Locate the cell with the specified text and output its [x, y] center coordinate. 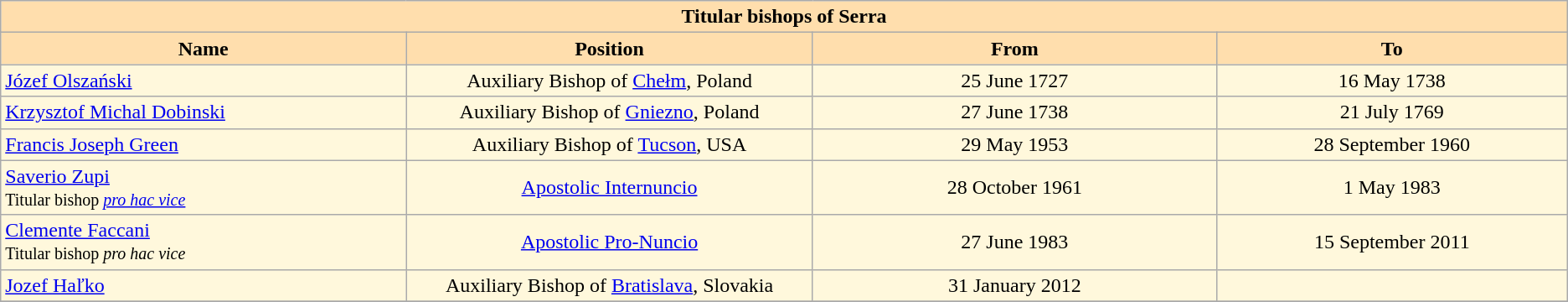
From [1014, 49]
Krzysztof Michal Dobinski [204, 112]
21 July 1769 [1392, 112]
Position [610, 49]
31 January 2012 [1014, 285]
To [1392, 49]
Auxiliary Bishop of Tucson, USA [610, 144]
1 May 1983 [1392, 188]
Auxiliary Bishop of Chełm, Poland [610, 81]
16 May 1738 [1392, 81]
28 October 1961 [1014, 188]
27 June 1738 [1014, 112]
Titular bishops of Serra [784, 17]
Apostolic Internuncio [610, 188]
Saverio ZupiTitular bishop pro hac vice [204, 188]
Clemente FaccaniTitular bishop pro hac vice [204, 242]
15 September 2011 [1392, 242]
Auxiliary Bishop of Gniezno, Poland [610, 112]
Józef Olszański [204, 81]
Apostolic Pro-Nuncio [610, 242]
Auxiliary Bishop of Bratislava, Slovakia [610, 285]
Jozef Haľko [204, 285]
25 June 1727 [1014, 81]
27 June 1983 [1014, 242]
Name [204, 49]
28 September 1960 [1392, 144]
Francis Joseph Green [204, 144]
29 May 1953 [1014, 144]
